For the text-containing cell, return its midpoint in [X, Y] coordinate format. 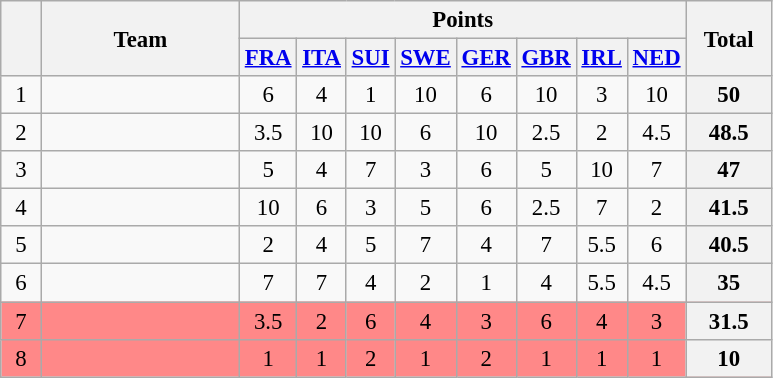
SUI [370, 58]
GBR [546, 58]
Points [462, 20]
8 [22, 358]
41.5 [729, 208]
Team [140, 38]
NED [656, 58]
ITA [322, 58]
GER [486, 58]
50 [729, 95]
47 [729, 170]
35 [729, 283]
IRL [602, 58]
FRA [268, 58]
40.5 [729, 245]
Total [729, 38]
31.5 [729, 321]
SWE [426, 58]
48.5 [729, 133]
